Capture the cell that displays the provided text and extract its (X, Y) central coordinate. 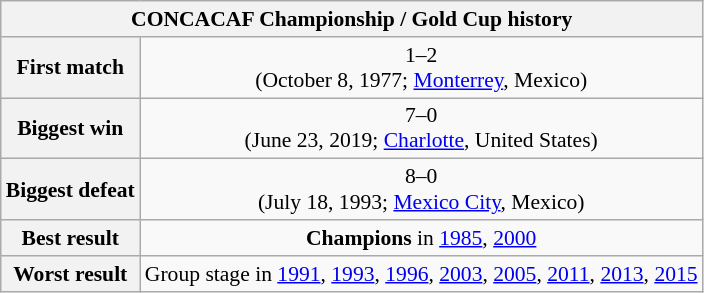
Group stage in 1991, 1993, 1996, 2003, 2005, 2011, 2013, 2015 (422, 274)
7–0 (June 23, 2019; Charlotte, United States) (422, 128)
Champions in 1985, 2000 (422, 238)
Biggest defeat (70, 190)
First match (70, 68)
Biggest win (70, 128)
1–2 (October 8, 1977; Monterrey, Mexico) (422, 68)
Worst result (70, 274)
CONCACAF Championship / Gold Cup history (352, 19)
8–0 (July 18, 1993; Mexico City, Mexico) (422, 190)
Best result (70, 238)
